Locate the cell with the specified text and output its (x, y) center coordinate. 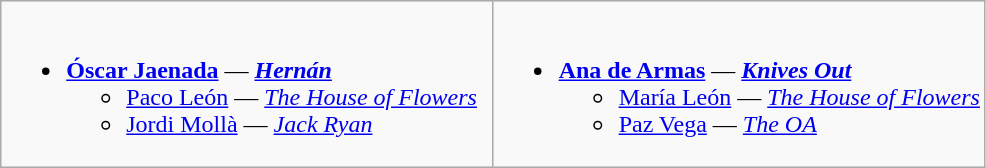
Ana de Armas — Knives OutMaría León — The House of FlowersPaz Vega — The OA (739, 84)
Óscar Jaenada — HernánPaco León — The House of FlowersJordi Mollà — Jack Ryan (247, 84)
